Provide the (X, Y) coordinate of the cell's center where the given text is located.  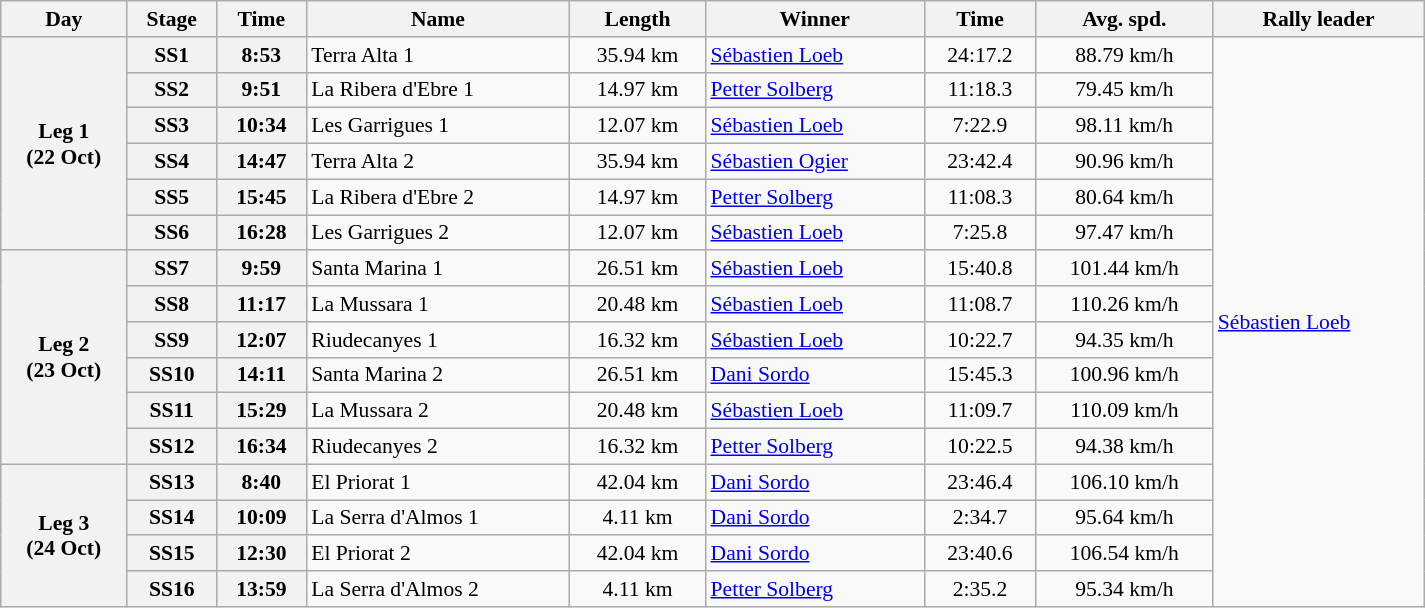
La Ribera d'Ebre 1 (438, 90)
88.79 km/h (1124, 55)
Riudecanyes 1 (438, 340)
Terra Alta 2 (438, 162)
Santa Marina 1 (438, 269)
7:22.9 (980, 126)
2:34.7 (980, 518)
24:17.2 (980, 55)
El Priorat 1 (438, 482)
11:08.3 (980, 197)
10:22.5 (980, 447)
15:40.8 (980, 269)
Name (438, 19)
Leg 1(22 Oct) (64, 144)
SS14 (172, 518)
23:40.6 (980, 554)
2:35.2 (980, 589)
SS11 (172, 411)
95.64 km/h (1124, 518)
23:42.4 (980, 162)
SS12 (172, 447)
SS15 (172, 554)
97.47 km/h (1124, 233)
13:59 (262, 589)
Terra Alta 1 (438, 55)
11:09.7 (980, 411)
101.44 km/h (1124, 269)
15:45 (262, 197)
Winner (816, 19)
9:59 (262, 269)
SS2 (172, 90)
14:47 (262, 162)
SS3 (172, 126)
SS1 (172, 55)
9:51 (262, 90)
Les Garrigues 1 (438, 126)
La Serra d'Almos 2 (438, 589)
7:25.8 (980, 233)
La Mussara 1 (438, 304)
110.26 km/h (1124, 304)
10:34 (262, 126)
Rally leader (1319, 19)
Day (64, 19)
15:45.3 (980, 375)
Avg. spd. (1124, 19)
11:17 (262, 304)
98.11 km/h (1124, 126)
La Serra d'Almos 1 (438, 518)
106.54 km/h (1124, 554)
11:18.3 (980, 90)
SS7 (172, 269)
23:46.4 (980, 482)
SS4 (172, 162)
16:34 (262, 447)
SS16 (172, 589)
14:11 (262, 375)
79.45 km/h (1124, 90)
Leg 2(23 Oct) (64, 358)
El Priorat 2 (438, 554)
8:53 (262, 55)
SS10 (172, 375)
12:07 (262, 340)
106.10 km/h (1124, 482)
Les Garrigues 2 (438, 233)
Riudecanyes 2 (438, 447)
80.64 km/h (1124, 197)
11:08.7 (980, 304)
10:09 (262, 518)
SS13 (172, 482)
Length (638, 19)
Leg 3(24 Oct) (64, 535)
Sébastien Ogier (816, 162)
Santa Marina 2 (438, 375)
SS6 (172, 233)
12:30 (262, 554)
110.09 km/h (1124, 411)
SS5 (172, 197)
90.96 km/h (1124, 162)
16:28 (262, 233)
94.35 km/h (1124, 340)
SS8 (172, 304)
8:40 (262, 482)
94.38 km/h (1124, 447)
15:29 (262, 411)
Stage (172, 19)
SS9 (172, 340)
La Ribera d'Ebre 2 (438, 197)
100.96 km/h (1124, 375)
95.34 km/h (1124, 589)
10:22.7 (980, 340)
La Mussara 2 (438, 411)
